For the text-containing cell, return its midpoint in [X, Y] coordinate format. 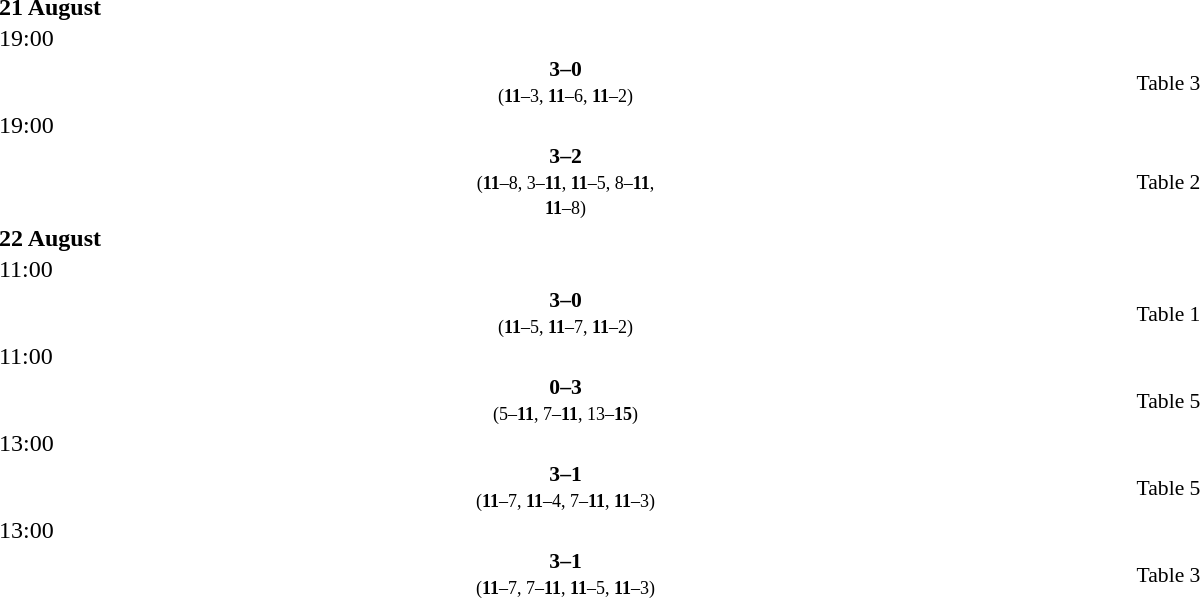
3–1 (11–7, 11–4, 7–11, 11–3) [566, 487]
3–0 (11–5, 11–7, 11–2) [566, 313]
0–3 (5–11, 7–11, 13–15) [566, 400]
3–2 (11–8, 3–11, 11–5, 8–11, 11–8) [566, 182]
3–0 (11–3, 11–6, 11–2) [566, 82]
